Identify which cell holds the provided text, then report its (X, Y) central coordinate. 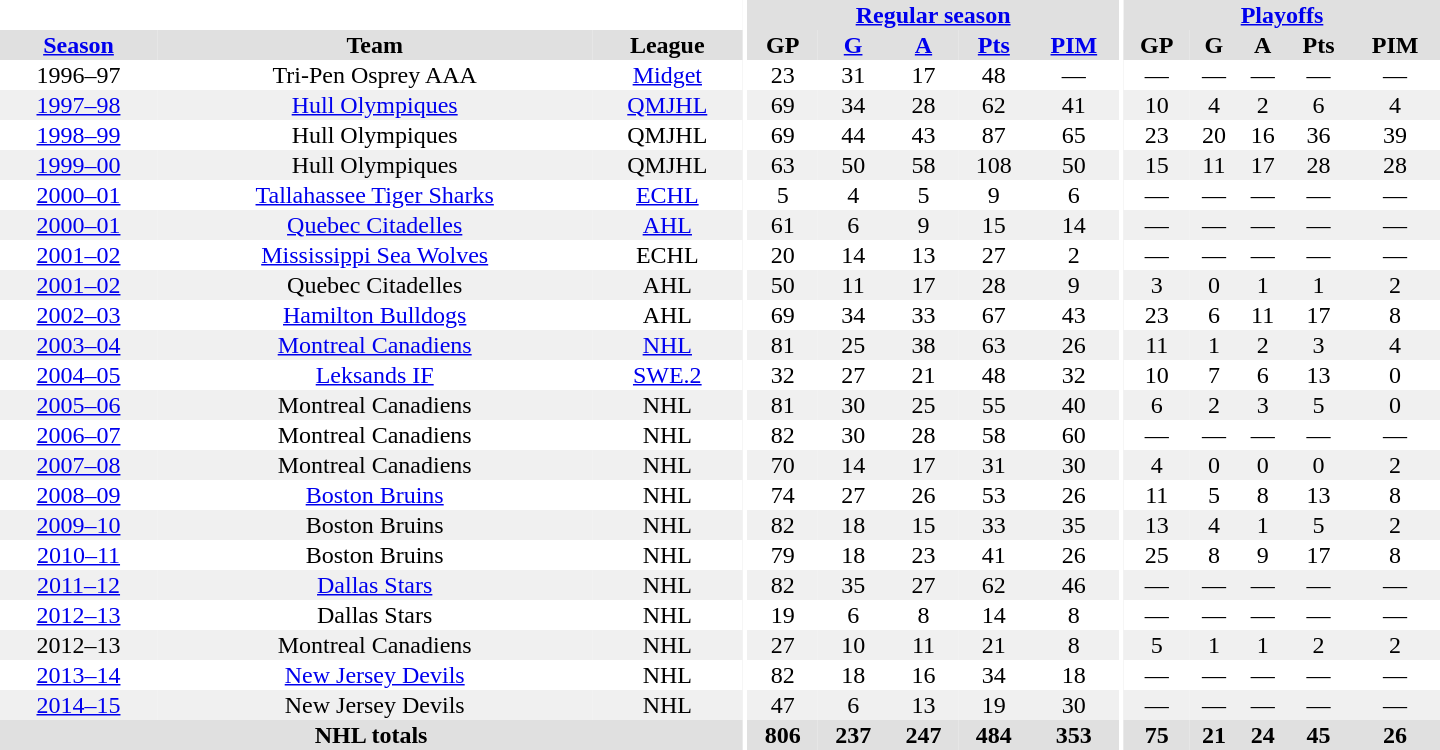
SWE.2 (667, 375)
2009–10 (78, 525)
61 (783, 225)
2007–08 (78, 465)
Tallahassee Tiger Sharks (374, 195)
40 (1074, 405)
Playoffs (1282, 15)
108 (994, 165)
67 (994, 315)
Team (374, 45)
1996–97 (78, 75)
247 (923, 735)
2013–14 (78, 675)
2011–12 (78, 585)
7 (1214, 375)
38 (923, 345)
484 (994, 735)
NHL totals (371, 735)
Midget (667, 75)
2005–06 (78, 405)
46 (1074, 585)
36 (1318, 135)
2004–05 (78, 375)
2003–04 (78, 345)
353 (1074, 735)
79 (783, 555)
806 (783, 735)
24 (1262, 735)
1999–00 (78, 165)
2010–11 (78, 555)
60 (1074, 435)
87 (994, 135)
55 (994, 405)
74 (783, 495)
47 (783, 705)
2006–07 (78, 435)
League (667, 45)
Tri-Pen Osprey AAA (374, 75)
237 (853, 735)
65 (1074, 135)
70 (783, 465)
2014–15 (78, 705)
2002–03 (78, 315)
Leksands IF (374, 375)
39 (1395, 135)
Mississippi Sea Wolves (374, 255)
Hamilton Bulldogs (374, 315)
53 (994, 495)
1998–99 (78, 135)
2008–09 (78, 495)
1997–98 (78, 105)
45 (1318, 735)
Season (78, 45)
Regular season (934, 15)
44 (853, 135)
75 (1157, 735)
